Scan for the cell matching the given text and deliver its [X, Y] coordinate at center. 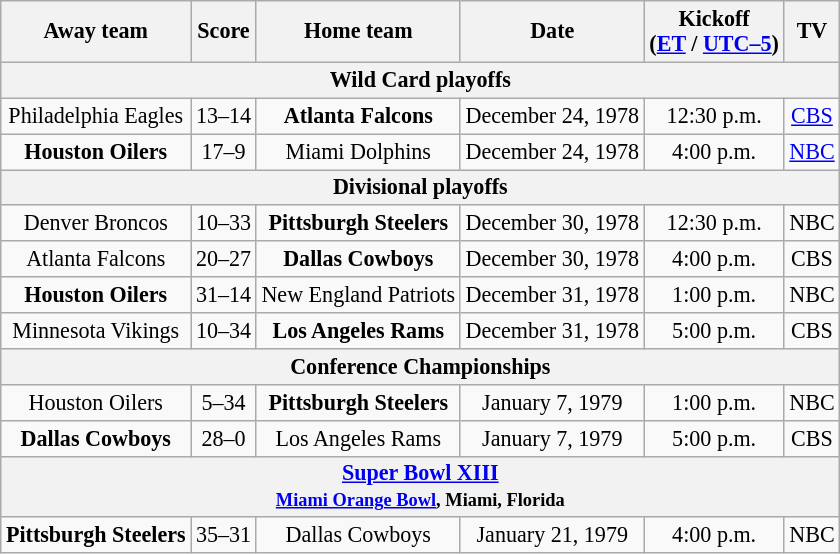
Minnesota Vikings [96, 330]
Denver Broncos [96, 223]
Super Bowl XIIIMiami Orange Bowl, Miami, Florida [420, 486]
Home team [358, 30]
35–31 [224, 535]
28–0 [224, 438]
Miami Dolphins [358, 151]
Conference Championships [420, 366]
13–14 [224, 116]
Divisional playoffs [420, 187]
17–9 [224, 151]
10–34 [224, 330]
Date [552, 30]
New England Patriots [358, 295]
Kickoff(ET / UTC–5) [714, 30]
January 21, 1979 [552, 535]
20–27 [224, 259]
5–34 [224, 402]
Wild Card playoffs [420, 80]
31–14 [224, 295]
Philadelphia Eagles [96, 116]
Away team [96, 30]
Score [224, 30]
10–33 [224, 223]
TV [812, 30]
